Provide the [x, y] coordinate of the cell's center where the given text is located.  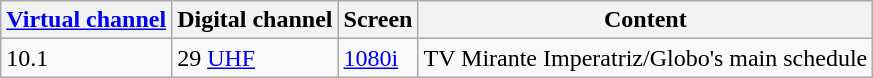
Digital channel [255, 20]
Content [646, 20]
29 UHF [255, 58]
TV Mirante Imperatriz/Globo's main schedule [646, 58]
10.1 [86, 58]
1080i [378, 58]
Virtual channel [86, 20]
Screen [378, 20]
